Identify which cell holds the provided text, then report its [X, Y] central coordinate. 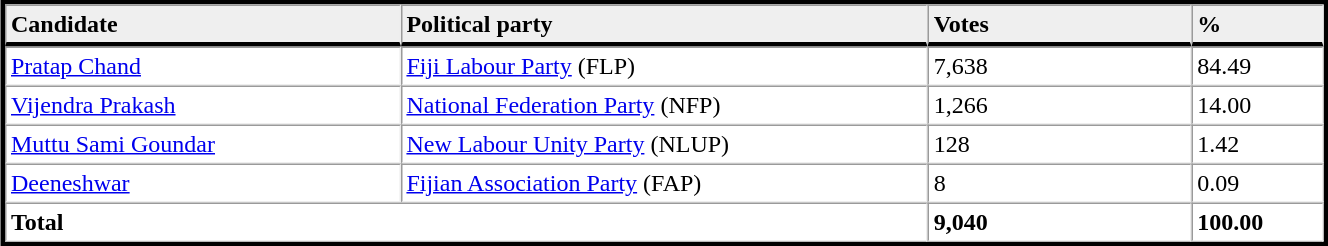
1,266 [1060, 106]
0.09 [1257, 184]
100.00 [1257, 222]
Fijian Association Party (FAP) [664, 184]
Muttu Sami Goundar [202, 144]
Candidate [202, 25]
84.49 [1257, 66]
Vijendra Prakash [202, 106]
Total [466, 222]
9,040 [1060, 222]
% [1257, 25]
Deeneshwar [202, 184]
Fiji Labour Party (FLP) [664, 66]
New Labour Unity Party (NLUP) [664, 144]
Political party [664, 25]
7,638 [1060, 66]
8 [1060, 184]
128 [1060, 144]
Pratap Chand [202, 66]
Votes [1060, 25]
14.00 [1257, 106]
National Federation Party (NFP) [664, 106]
1.42 [1257, 144]
